Extract the (X, Y) coordinate from the center of the cell holding the provided text.  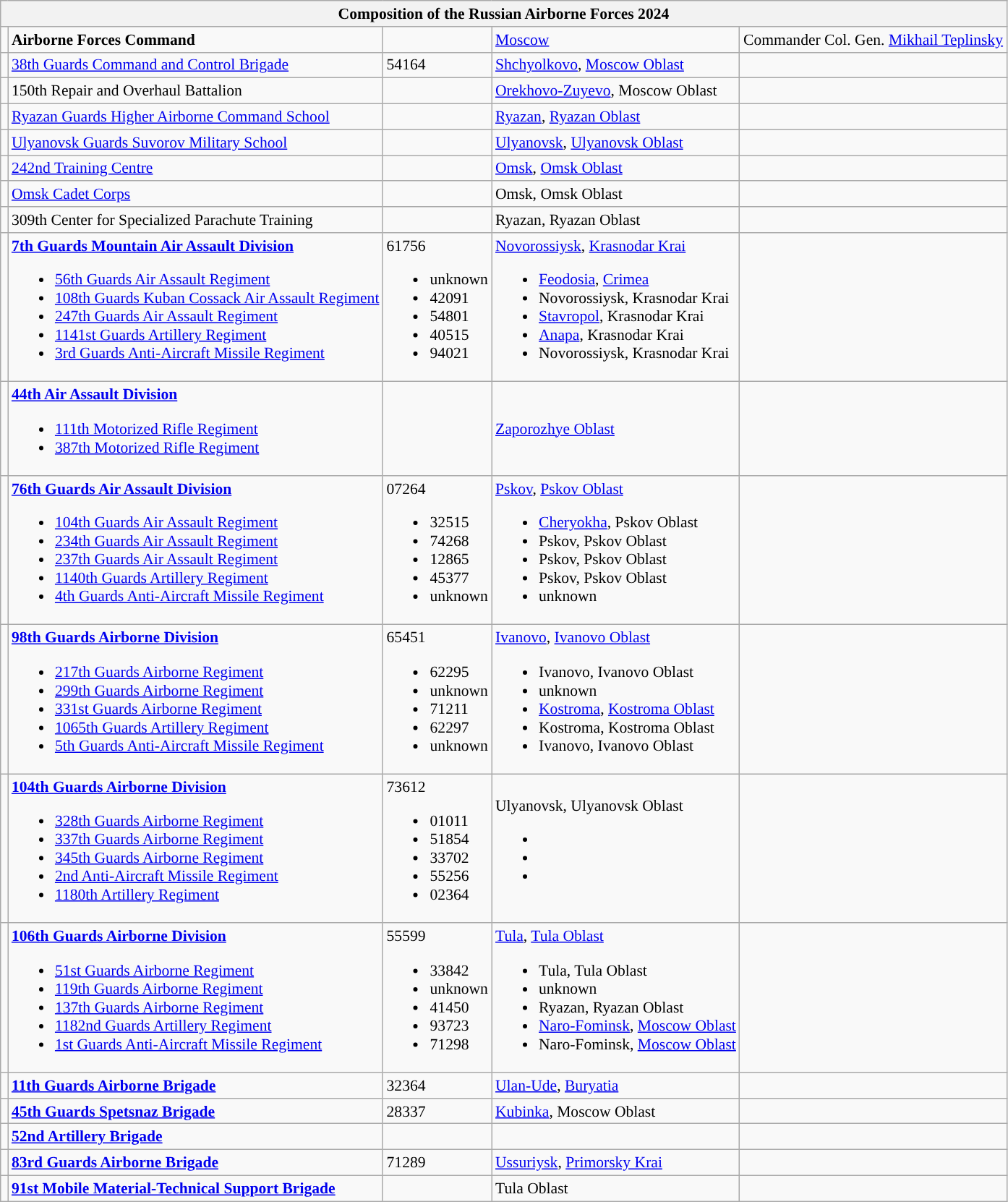
91st Mobile Material-Technical Support Brigade (195, 1189)
Ussuriysk, Primorsky Krai (616, 1163)
38th Guards Command and Control Brigade (195, 65)
Ulyanovsk Guards Suvorov Military School (195, 142)
Orekhovo-Zuyevo, Moscow Oblast (616, 91)
44th Air Assault Division111th Motorized Rifle Regiment387th Motorized Rifle Regiment (195, 429)
54164 (437, 65)
Ryazan Guards Higher Airborne Command School (195, 117)
5559933842unknown414509372371298 (437, 998)
Commander Col. Gen. Mikhail Teplinsky (874, 40)
Composition of the Russian Airborne Forces 2024 (503, 14)
Ivanovo, Ivanovo OblastIvanovo, Ivanovo OblastunknownKostroma, Kostroma OblastKostroma, Kostroma OblastIvanovo, Ivanovo Oblast (616, 699)
28337 (437, 1112)
Moscow (616, 40)
Shchyolkovo, Moscow Oblast (616, 65)
309th Center for Specialized Parachute Training (195, 220)
736120101151854337025525602364 (437, 848)
Kubinka, Moscow Oblast (616, 1112)
52nd Artillery Brigade (195, 1137)
83rd Guards Airborne Brigade (195, 1163)
0726432515742681286545377unknown (437, 550)
45th Guards Spetsnaz Brigade (195, 1112)
32364 (437, 1086)
Novorossiysk, Krasnodar KraiFeodosia, CrimeaNovorossiysk, Krasnodar KraiStavropol, Krasnodar KraiAnapa, Krasnodar KraiNovorossiysk, Krasnodar Krai (616, 307)
11th Guards Airborne Brigade (195, 1086)
150th Repair and Overhaul Battalion (195, 91)
61756unknown42091548014051594021 (437, 307)
71289 (437, 1163)
Zaporozhye Oblast (616, 429)
6545162295unknown7121162297unknown (437, 699)
Ulan-Ude, Buryatia (616, 1086)
Airborne Forces Command (195, 40)
Tula, Tula OblastTula, Tula OblastunknownRyazan, Ryazan OblastNaro-Fominsk, Moscow OblastNaro-Fominsk, Moscow Oblast (616, 998)
Tula Oblast (616, 1189)
242nd Training Centre (195, 169)
Pskov, Pskov OblastCheryokha, Pskov OblastPskov, Pskov OblastPskov, Pskov OblastPskov, Pskov Oblastunknown (616, 550)
Omsk Cadet Corps (195, 195)
